Scan for the cell matching the given text and deliver its (X, Y) coordinate at center. 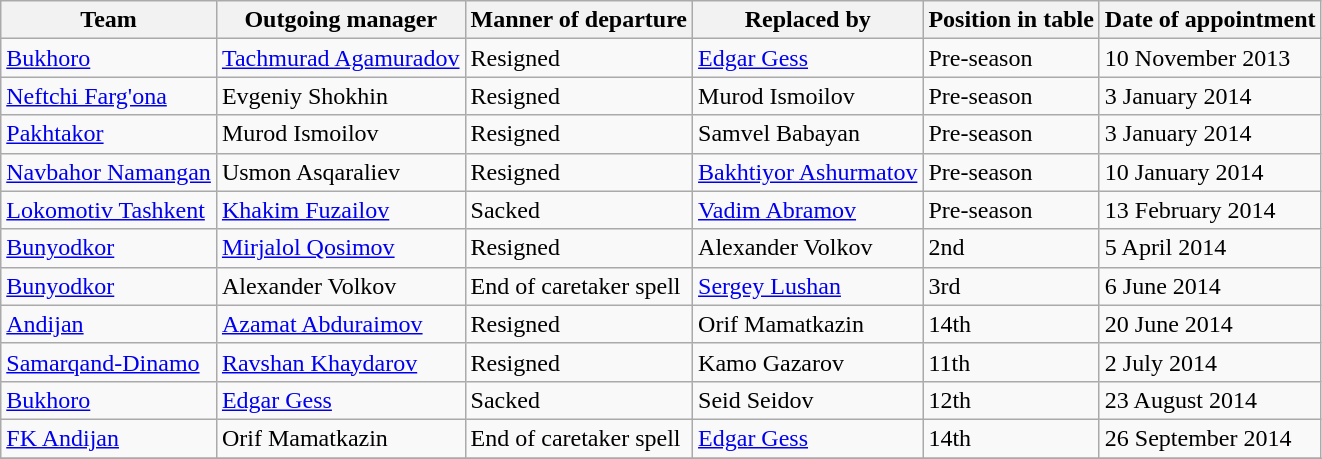
Position in table (1011, 20)
20 June 2014 (1210, 324)
Kamo Gazarov (808, 362)
Khakim Fuzailov (340, 210)
Vadim Abramov (808, 210)
10 November 2013 (1210, 58)
Outgoing manager (340, 20)
5 April 2014 (1210, 248)
Neftchi Farg'ona (109, 96)
2nd (1011, 248)
Tachmurad Agamuradov (340, 58)
Date of appointment (1210, 20)
Samvel Babayan (808, 134)
10 January 2014 (1210, 172)
Azamat Abduraimov (340, 324)
2 July 2014 (1210, 362)
Sergey Lushan (808, 286)
Evgeniy Shokhin (340, 96)
Bakhtiyor Ashurmatov (808, 172)
Replaced by (808, 20)
23 August 2014 (1210, 400)
Pakhtakor (109, 134)
Samarqand-Dinamo (109, 362)
13 February 2014 (1210, 210)
Lokomotiv Tashkent (109, 210)
Andijan (109, 324)
FK Andijan (109, 438)
Ravshan Khaydarov (340, 362)
Mirjalol Qosimov (340, 248)
Seid Seidov (808, 400)
Navbahor Namangan (109, 172)
Usmon Asqaraliev (340, 172)
12th (1011, 400)
3rd (1011, 286)
Manner of departure (578, 20)
Team (109, 20)
6 June 2014 (1210, 286)
11th (1011, 362)
26 September 2014 (1210, 438)
